Output the (x, y) coordinate of the center of the cell containing the given text.  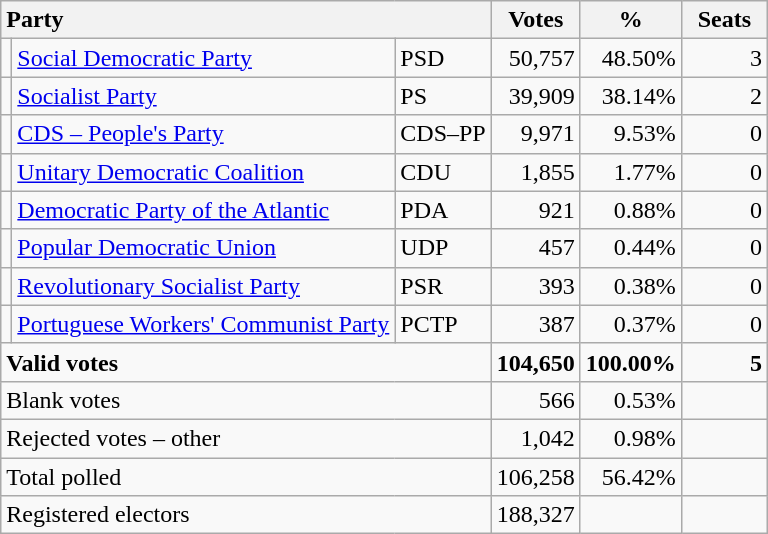
PSD (443, 58)
0.44% (630, 248)
1,042 (536, 438)
106,258 (536, 477)
Rejected votes – other (246, 438)
Blank votes (246, 400)
9,971 (536, 134)
0.37% (630, 324)
48.50% (630, 58)
Seats (724, 20)
PS (443, 96)
9.53% (630, 134)
Revolutionary Socialist Party (204, 286)
5 (724, 362)
CDS–PP (443, 134)
921 (536, 210)
56.42% (630, 477)
0.38% (630, 286)
393 (536, 286)
PCTP (443, 324)
Total polled (246, 477)
CDU (443, 172)
Registered electors (246, 515)
% (630, 20)
38.14% (630, 96)
39,909 (536, 96)
Portuguese Workers' Communist Party (204, 324)
1.77% (630, 172)
UDP (443, 248)
100.00% (630, 362)
Votes (536, 20)
566 (536, 400)
50,757 (536, 58)
Party (246, 20)
0.98% (630, 438)
CDS – People's Party (204, 134)
457 (536, 248)
Valid votes (246, 362)
1,855 (536, 172)
0.53% (630, 400)
PDA (443, 210)
Socialist Party (204, 96)
Democratic Party of the Atlantic (204, 210)
Popular Democratic Union (204, 248)
PSR (443, 286)
0.88% (630, 210)
Unitary Democratic Coalition (204, 172)
188,327 (536, 515)
387 (536, 324)
3 (724, 58)
2 (724, 96)
104,650 (536, 362)
Social Democratic Party (204, 58)
